Pinpoint the cell where the given text exists, returning its (x, y) midpoint coordinate. 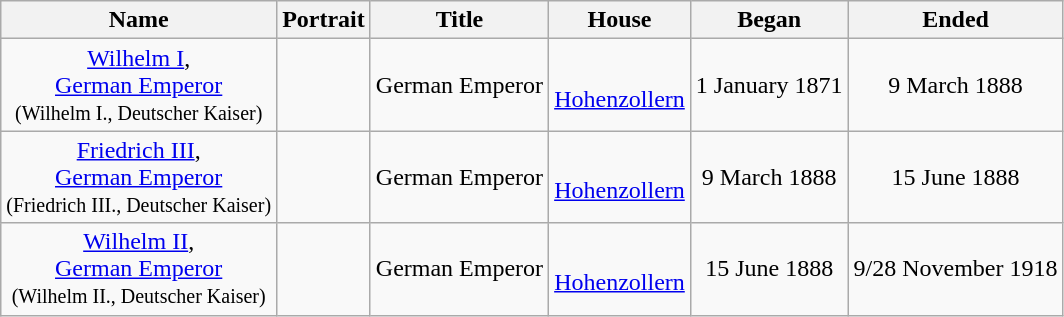
Friedrich III,German Emperor(Friedrich III., Deutscher Kaiser) (139, 177)
Wilhelm II,German Emperor(Wilhelm II., Deutscher Kaiser) (139, 269)
1 January 1871 (769, 85)
Portrait (324, 20)
House (620, 20)
Name (139, 20)
Ended (956, 20)
Wilhelm I,German Emperor(Wilhelm I., Deutscher Kaiser) (139, 85)
Began (769, 20)
9/28 November 1918 (956, 269)
Title (459, 20)
